Return the [x, y] coordinate for the center point of the cell that contains the specified text.  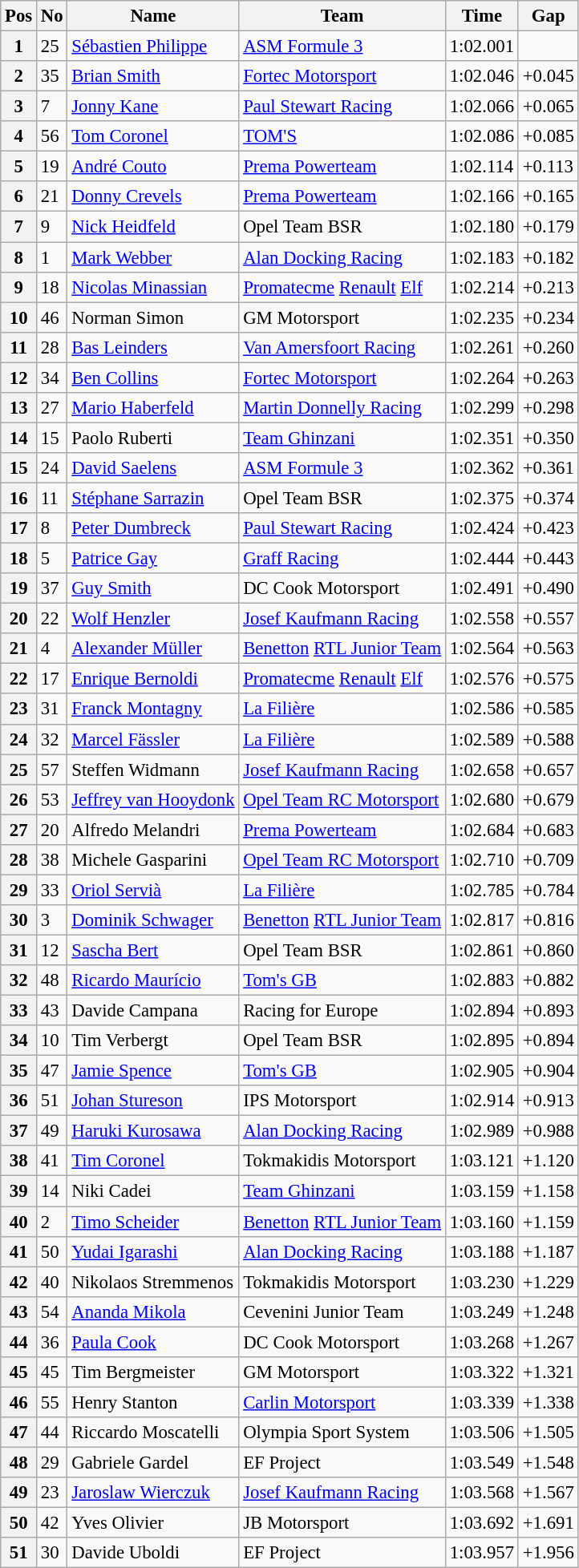
+0.816 [549, 920]
53 [52, 799]
Olympia Sport System [342, 1433]
Davide Uboldi [153, 1553]
+1.505 [549, 1433]
Cevenini Junior Team [342, 1311]
Marcel Fässler [153, 739]
+0.113 [549, 167]
Pos [19, 16]
1:02.166 [481, 196]
Ananda Mikola [153, 1311]
1:02.183 [481, 257]
+0.234 [549, 317]
1:02.066 [481, 107]
JB Motorsport [342, 1523]
16 [19, 498]
Haruki Kurosawa [153, 1131]
1:02.001 [481, 46]
Alfredo Melandri [153, 830]
+0.882 [549, 980]
1:03.506 [481, 1433]
Alexander Müller [153, 649]
Niki Cadei [153, 1191]
57 [52, 770]
+0.260 [549, 347]
1:02.214 [481, 287]
Enrique Bernoldi [153, 679]
1:02.680 [481, 799]
Johan Stureson [153, 1101]
1:02.894 [481, 1011]
+1.267 [549, 1342]
+0.361 [549, 468]
+1.248 [549, 1311]
Jamie Spence [153, 1071]
1:02.114 [481, 167]
Time [481, 16]
1:03.188 [481, 1251]
1:02.883 [481, 980]
+0.563 [549, 649]
1:02.861 [481, 950]
1:02.375 [481, 498]
+1.321 [549, 1372]
+0.679 [549, 799]
Donny Crevels [153, 196]
Michele Gasparini [153, 860]
+0.443 [549, 559]
Yudai Igarashi [153, 1251]
26 [19, 799]
1:02.684 [481, 830]
13 [19, 408]
Tom Coronel [153, 136]
Ben Collins [153, 378]
1:02.710 [481, 860]
André Couto [153, 167]
Guy Smith [153, 588]
1:03.230 [481, 1282]
Dominik Schwager [153, 920]
+0.657 [549, 770]
1:02.424 [481, 528]
+1.159 [549, 1222]
1:02.299 [481, 408]
+0.263 [549, 378]
1:03.339 [481, 1402]
1:03.160 [481, 1222]
Jonny Kane [153, 107]
David Saelens [153, 468]
+0.904 [549, 1071]
1:02.564 [481, 649]
+0.709 [549, 860]
+1.158 [549, 1191]
1:02.905 [481, 1071]
1:03.549 [481, 1462]
+0.575 [549, 679]
Martin Donnelly Racing [342, 408]
+0.683 [549, 830]
1:02.235 [481, 317]
+0.374 [549, 498]
+0.893 [549, 1011]
+0.165 [549, 196]
+0.179 [549, 227]
Nick Heidfeld [153, 227]
1:03.249 [481, 1311]
Tim Bergmeister [153, 1372]
1:02.658 [481, 770]
Davide Campana [153, 1011]
1:03.121 [481, 1162]
1:03.159 [481, 1191]
Graff Racing [342, 559]
1:02.261 [481, 347]
Sébastien Philippe [153, 46]
+0.182 [549, 257]
Tim Verbergt [153, 1041]
1:02.785 [481, 890]
+0.045 [549, 76]
1:02.180 [481, 227]
+1.229 [549, 1282]
+0.085 [549, 136]
Van Amersfoort Racing [342, 347]
Racing for Europe [342, 1011]
Peter Dumbreck [153, 528]
1:02.558 [481, 619]
Franck Montagny [153, 709]
Oriol Servià [153, 890]
No [52, 16]
Brian Smith [153, 76]
+1.567 [549, 1493]
+0.988 [549, 1131]
Stéphane Sarrazin [153, 498]
Mario Haberfeld [153, 408]
Wolf Henzler [153, 619]
Paula Cook [153, 1342]
+1.548 [549, 1462]
56 [52, 136]
Team [342, 16]
+1.956 [549, 1553]
+0.585 [549, 709]
Ricardo Maurício [153, 980]
Henry Stanton [153, 1402]
1:02.586 [481, 709]
1:02.086 [481, 136]
1:02.895 [481, 1041]
39 [19, 1191]
1:02.264 [481, 378]
6 [19, 196]
+0.298 [549, 408]
Timo Scheider [153, 1222]
1:02.576 [481, 679]
Paolo Ruberti [153, 438]
+1.338 [549, 1402]
1:02.362 [481, 468]
Nikolaos Stremmenos [153, 1282]
Riccardo Moscatelli [153, 1433]
Name [153, 16]
1:03.322 [481, 1372]
1:02.989 [481, 1131]
+1.120 [549, 1162]
Yves Olivier [153, 1523]
+0.913 [549, 1101]
+0.588 [549, 739]
1:02.817 [481, 920]
Jaroslaw Wierczuk [153, 1493]
+0.490 [549, 588]
+0.894 [549, 1041]
Steffen Widmann [153, 770]
IPS Motorsport [342, 1101]
Carlin Motorsport [342, 1402]
+0.557 [549, 619]
1:03.957 [481, 1553]
Nicolas Minassian [153, 287]
+0.423 [549, 528]
Mark Webber [153, 257]
1:03.268 [481, 1342]
Sascha Bert [153, 950]
1:02.444 [481, 559]
Gap [549, 16]
+1.187 [549, 1251]
54 [52, 1311]
1:02.914 [481, 1101]
Bas Leinders [153, 347]
Gabriele Gardel [153, 1462]
+1.691 [549, 1523]
+0.350 [549, 438]
+0.784 [549, 890]
Norman Simon [153, 317]
1:02.589 [481, 739]
1:02.351 [481, 438]
+0.065 [549, 107]
Patrice Gay [153, 559]
1:03.692 [481, 1523]
1:02.046 [481, 76]
Jeffrey van Hooydonk [153, 799]
TOM'S [342, 136]
+0.213 [549, 287]
Tim Coronel [153, 1162]
1:02.491 [481, 588]
+0.860 [549, 950]
55 [52, 1402]
1:03.568 [481, 1493]
